Output the (X, Y) coordinate of the center of the cell containing the given text.  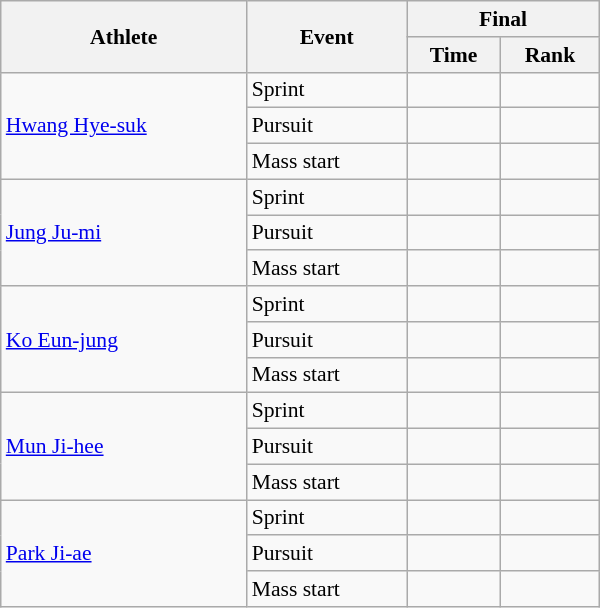
Athlete (124, 36)
Rank (550, 55)
Ko Eun-jung (124, 340)
Mun Ji-hee (124, 446)
Hwang Hye-suk (124, 126)
Final (504, 19)
Jung Ju-mi (124, 232)
Time (454, 55)
Park Ji-ae (124, 554)
Event (327, 36)
